Extract the [x, y] coordinate from the center of the cell holding the provided text.  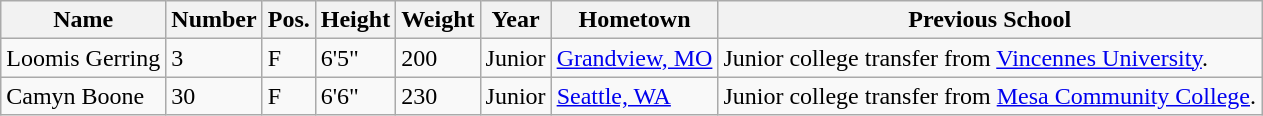
Year [516, 20]
3 [214, 58]
Junior college transfer from Vincennes University. [990, 58]
Height [355, 20]
Pos. [288, 20]
6'5" [355, 58]
Previous School [990, 20]
6'6" [355, 96]
Hometown [634, 20]
Number [214, 20]
Name [84, 20]
Loomis Gerring [84, 58]
Junior college transfer from Mesa Community College. [990, 96]
Weight [438, 20]
30 [214, 96]
Grandview, MO [634, 58]
Seattle, WA [634, 96]
230 [438, 96]
Camyn Boone [84, 96]
200 [438, 58]
